Output the [X, Y] coordinate of the center of the cell containing the given text.  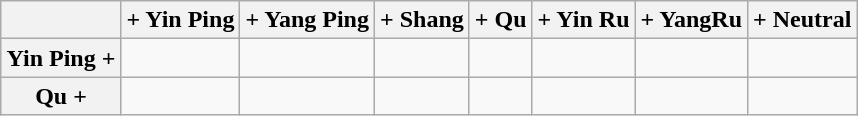
Yin Ping + [61, 58]
+ Shang [422, 20]
+ Yin Ping [180, 20]
+ Qu [500, 20]
+ Neutral [802, 20]
Qu + [61, 96]
+ YangRu [692, 20]
+ Yin Ru [584, 20]
+ Yang Ping [308, 20]
